Detect which cell encompasses the target text, then output its [X, Y] center coordinate. 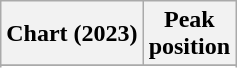
Chart (2023) [72, 34]
Peakposition [189, 34]
